Capture the cell that displays the provided text and extract its [X, Y] central coordinate. 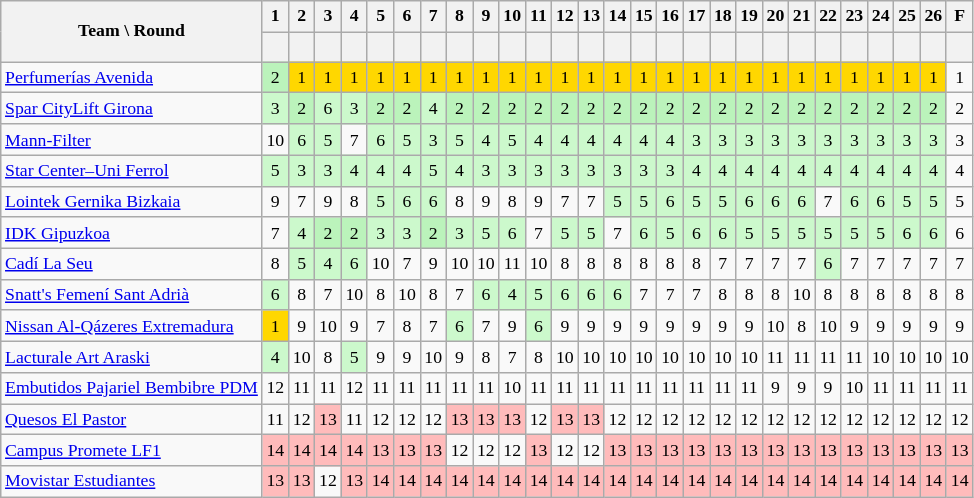
Campus Promete LF1 [132, 450]
IDK Gipuzkoa [132, 232]
Star Center–Uni Ferrol [132, 170]
25 [907, 16]
Snatt's Femení Sant Adrià [132, 294]
Team \ Round [132, 32]
Nissan Al-Qázeres Extremadura [132, 326]
Cadí La Seu [132, 264]
24 [881, 16]
23 [854, 16]
22 [828, 16]
19 [749, 16]
Movistar Estudiantes [132, 482]
15 [644, 16]
F [959, 16]
Quesos El Pastor [132, 420]
Lacturale Art Araski [132, 356]
Lointek Gernika Bizkaia [132, 202]
Spar CityLift Girona [132, 108]
18 [723, 16]
Mann-Filter [132, 140]
Embutidos Pajariel Bembibre PDM [132, 388]
17 [696, 16]
21 [802, 16]
Perfumerías Avenida [132, 78]
20 [775, 16]
26 [933, 16]
16 [670, 16]
